Identify which cell holds the provided text, then report its [X, Y] central coordinate. 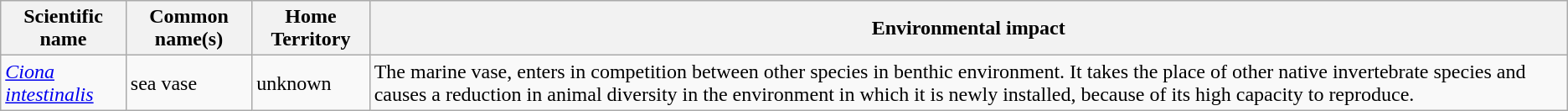
Home Territory [311, 29]
Environmental impact [968, 29]
Scientific name [64, 29]
Ciona intestinalis [64, 82]
unknown [311, 82]
Common name(s) [188, 29]
sea vase [188, 82]
